Capture the cell that displays the provided text and extract its [x, y] central coordinate. 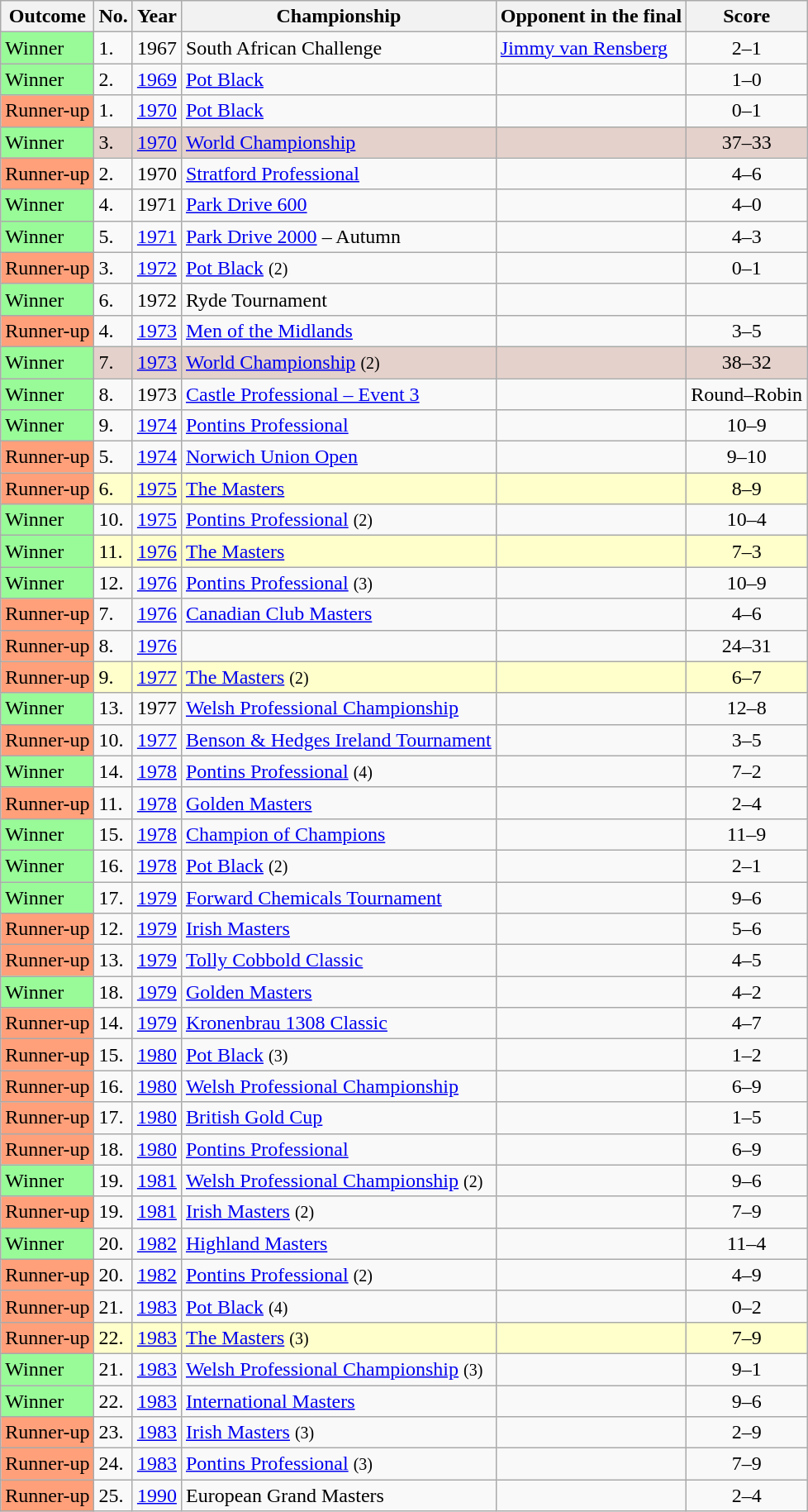
Pontins Professional (4) [339, 771]
Kronenbrau 1308 Classic [339, 1023]
Castle Professional – Event 3 [339, 394]
11–9 [747, 834]
38–32 [747, 362]
World Championship [339, 142]
25. [113, 1495]
Champion of Champions [339, 834]
South African Challenge [339, 48]
The Masters (3) [339, 1338]
Pot Black (3) [339, 1055]
Welsh Professional Championship (3) [339, 1369]
Park Drive 600 [339, 205]
24–31 [747, 646]
4–7 [747, 1023]
Opponent in the final [591, 17]
Jimmy van Rensberg [591, 48]
23. [113, 1433]
Irish Masters (2) [339, 1212]
9–10 [747, 457]
4–2 [747, 992]
Year [157, 17]
Canadian Club Masters [339, 614]
World Championship (2) [339, 362]
British Gold Cup [339, 1118]
1–2 [747, 1055]
Park Drive 2000 – Autumn [339, 236]
24. [113, 1464]
1969 [157, 79]
Ryde Tournament [339, 299]
4–0 [747, 205]
1–5 [747, 1118]
2–9 [747, 1433]
1990 [157, 1495]
7–3 [747, 551]
Outcome [48, 17]
Tolly Cobbold Classic [339, 961]
International Masters [339, 1401]
Forward Chemicals Tournament [339, 897]
Score [747, 17]
European Grand Masters [339, 1495]
4–9 [747, 1275]
Championship [339, 17]
4–3 [747, 236]
Irish Masters (3) [339, 1433]
Round–Robin [747, 394]
Welsh Professional Championship (2) [339, 1181]
Stratford Professional [339, 174]
6–7 [747, 677]
Pot Black (4) [339, 1306]
Men of the Midlands [339, 331]
Norwich Union Open [339, 457]
4–5 [747, 961]
11–4 [747, 1243]
Highland Masters [339, 1243]
Benson & Hedges Ireland Tournament [339, 740]
0–2 [747, 1306]
1967 [157, 48]
No. [113, 17]
9–1 [747, 1369]
5–6 [747, 929]
8–9 [747, 489]
12–8 [747, 708]
1–0 [747, 79]
10–4 [747, 520]
Irish Masters [339, 929]
7–2 [747, 771]
37–33 [747, 142]
The Masters (2) [339, 677]
